From the cell containing the given text, extract its center point as (x, y) coordinate. 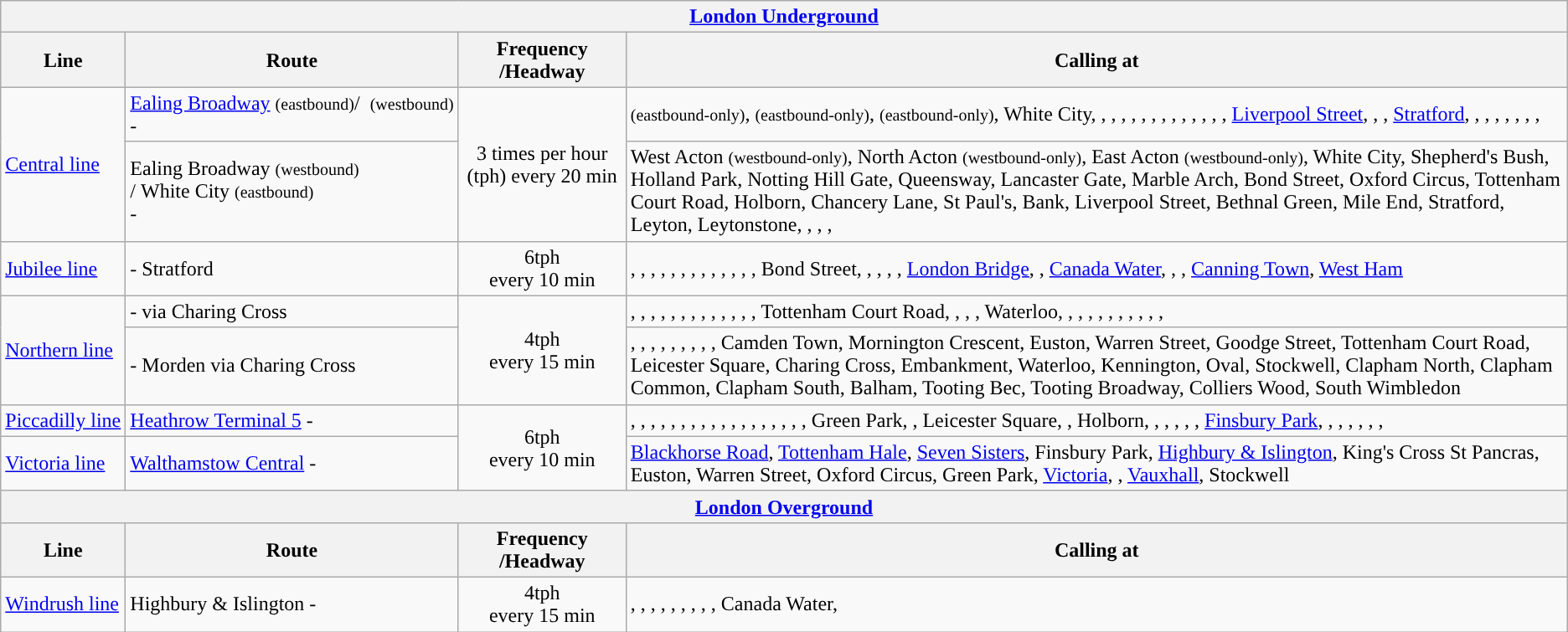
Victoria line (64, 464)
Ealing Broadway (eastbound)/ (westbound)- (291, 114)
, , , , , , , , , , , , , Tottenham Court Road, , , , Waterloo, , , , , , , , , , , (1096, 311)
(eastbound-only), (eastbound-only), (eastbound-only), White City, , , , , , , , , , , , , , Liverpool Street, , , Stratford, , , , , , , , (1096, 114)
, , , , , , , , , , , , , , , , , , Green Park, , Leicester Square, , Holborn, , , , , , Finsbury Park, , , , , , , (1096, 420)
Highbury & Islington - (291, 604)
Windrush line (64, 604)
London Underground (784, 17)
, , , , , , , , , , , , , Bond Street, , , , , London Bridge, , Canada Water, , , Canning Town, West Ham (1096, 268)
Jubilee line (64, 268)
4tphevery 15 min (542, 604)
6tph every 10 min (542, 447)
- via Charing Cross (291, 311)
- Morden via Charing Cross (291, 366)
London Overground (784, 506)
Ealing Broadway (westbound)/ White City (eastbound)- (291, 191)
, , , , , , , , , Canada Water, (1096, 604)
3 times per hour (tph) every 20 min (542, 164)
6tphevery 10 min (542, 268)
Heathrow Terminal 5 - (291, 420)
Central line (64, 164)
Northern line (64, 350)
Walthamstow Central - (291, 464)
4tph every 15 min (542, 350)
- Stratford (291, 268)
Piccadilly line (64, 420)
